Output the (x, y) coordinate of the center of the cell containing the given text.  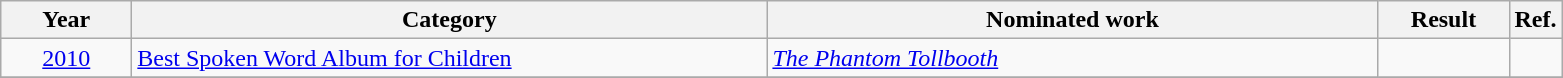
Best Spoken Word Album for Children (450, 58)
Ref. (1536, 20)
Result (1444, 20)
Category (450, 20)
Year (66, 20)
Nominated work (1072, 20)
2010 (66, 58)
The Phantom Tollbooth (1072, 58)
